Extract the (x, y) coordinate from the center of the cell holding the provided text.  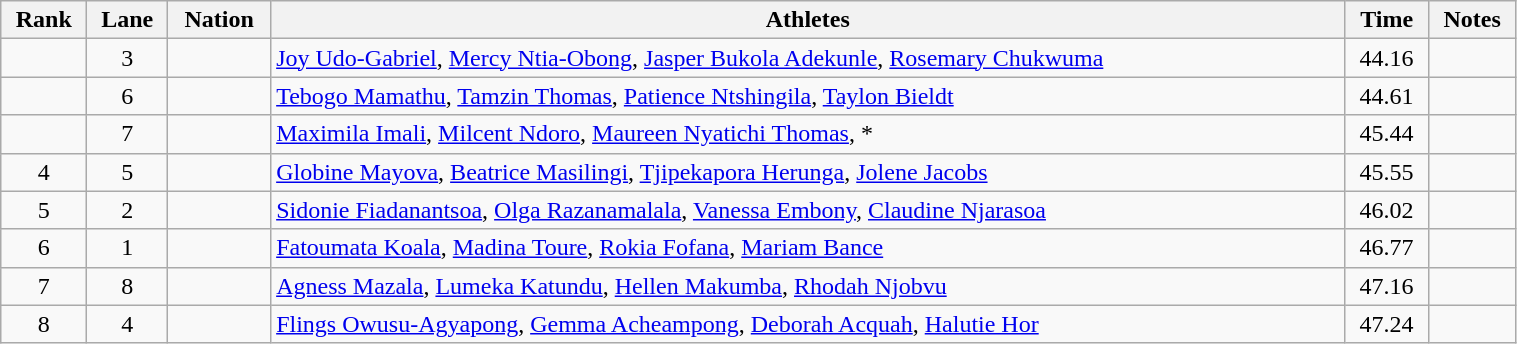
2 (128, 210)
47.16 (1386, 286)
1 (128, 248)
Maximila Imali, Milcent Ndoro, Maureen Nyatichi Thomas, * (808, 134)
Time (1386, 20)
Athletes (808, 20)
45.55 (1386, 172)
Tebogo Mamathu, Tamzin Thomas, Patience Ntshingila, Taylon Bieldt (808, 96)
47.24 (1386, 324)
46.77 (1386, 248)
Flings Owusu-Agyapong, Gemma Acheampong, Deborah Acquah, Halutie Hor (808, 324)
Lane (128, 20)
Sidonie Fiadanantsoa, Olga Razanamalala, Vanessa Embony, Claudine Njarasoa (808, 210)
44.16 (1386, 58)
44.61 (1386, 96)
45.44 (1386, 134)
Nation (220, 20)
Joy Udo-Gabriel, Mercy Ntia-Obong, Jasper Bukola Adekunle, Rosemary Chukwuma (808, 58)
Agness Mazala, Lumeka Katundu, Hellen Makumba, Rhodah Njobvu (808, 286)
Rank (44, 20)
46.02 (1386, 210)
Globine Mayova, Beatrice Masilingi, Tjipekapora Herunga, Jolene Jacobs (808, 172)
Fatoumata Koala, Madina Toure, Rokia Fofana, Mariam Bance (808, 248)
Notes (1472, 20)
3 (128, 58)
